Extract the (X, Y) coordinate from the center of the cell holding the provided text.  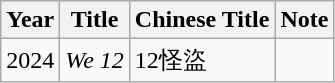
Year (30, 20)
Title (95, 20)
Chinese Title (202, 20)
Note (304, 20)
12怪盜 (202, 60)
2024 (30, 60)
We 12 (95, 60)
